Find where the given text appears and provide that cell's center as [X, Y] coordinate. 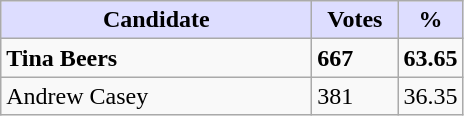
667 [355, 58]
36.35 [430, 96]
381 [355, 96]
Votes [355, 20]
Tina Beers [156, 58]
Andrew Casey [156, 96]
% [430, 20]
63.65 [430, 58]
Candidate [156, 20]
